Scan for the cell matching the given text and deliver its [X, Y] coordinate at center. 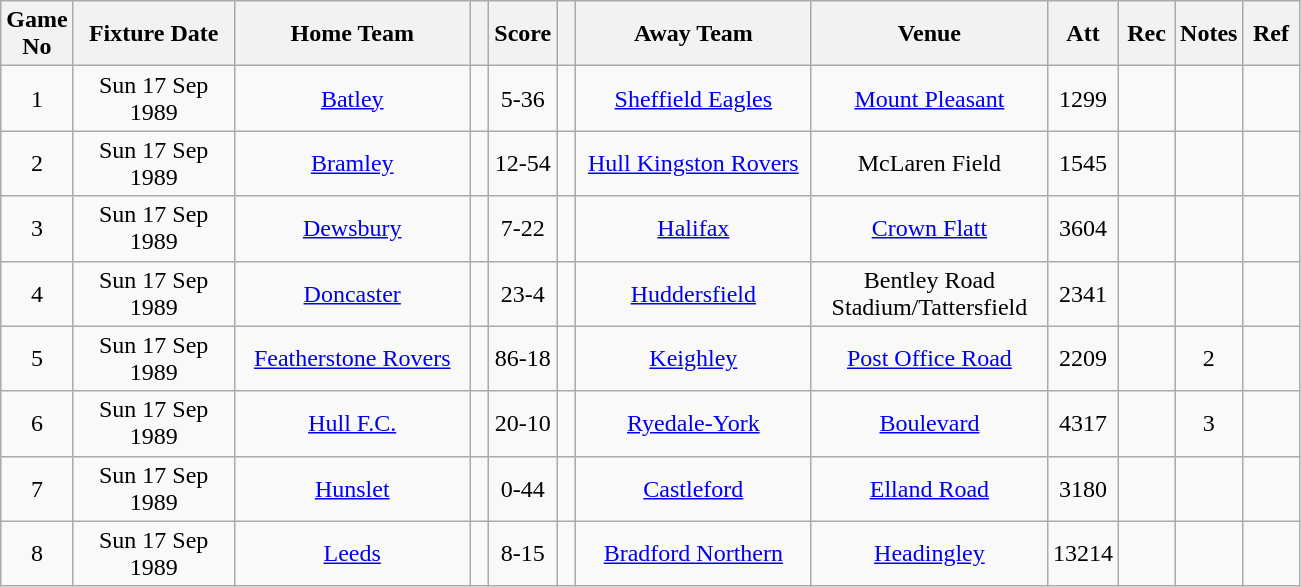
Game No [37, 34]
Halifax [693, 228]
Crown Flatt [929, 228]
5-36 [523, 98]
Huddersfield [693, 294]
1299 [1082, 98]
Dewsbury [352, 228]
Leeds [352, 554]
Hunslet [352, 488]
Att [1082, 34]
Doncaster [352, 294]
Notes [1209, 34]
5 [37, 358]
86-18 [523, 358]
3180 [1082, 488]
Home Team [352, 34]
Castleford [693, 488]
McLaren Field [929, 164]
Bramley [352, 164]
3604 [1082, 228]
Score [523, 34]
8 [37, 554]
Boulevard [929, 424]
Mount Pleasant [929, 98]
12-54 [523, 164]
4317 [1082, 424]
Keighley [693, 358]
23-4 [523, 294]
Post Office Road [929, 358]
Fixture Date [154, 34]
Featherstone Rovers [352, 358]
7 [37, 488]
0-44 [523, 488]
1 [37, 98]
6 [37, 424]
Away Team [693, 34]
13214 [1082, 554]
Elland Road [929, 488]
Ref [1271, 34]
20-10 [523, 424]
Venue [929, 34]
Bradford Northern [693, 554]
7-22 [523, 228]
Sheffield Eagles [693, 98]
Bentley Road Stadium/Tattersfield [929, 294]
Ryedale-York [693, 424]
Rec [1147, 34]
2209 [1082, 358]
4 [37, 294]
Headingley [929, 554]
1545 [1082, 164]
2341 [1082, 294]
Hull Kingston Rovers [693, 164]
8-15 [523, 554]
Hull F.C. [352, 424]
Batley [352, 98]
